Determine the [x, y] coordinate at the center of the cell enclosing the given text.  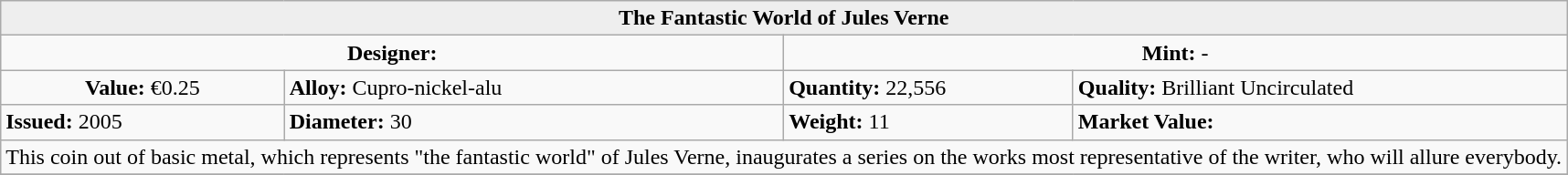
Weight: 11 [928, 122]
Quality: Brilliant Uncirculated [1319, 87]
Value: €0.25 [143, 87]
Quantity: 22,556 [928, 87]
Alloy: Cupro-nickel-alu [534, 87]
Issued: 2005 [143, 122]
The Fantastic World of Jules Verne [784, 18]
Diameter: 30 [534, 122]
Designer: [393, 53]
Mint: - [1175, 53]
Market Value: [1319, 122]
